Detect which cell encompasses the target text, then output its [X, Y] center coordinate. 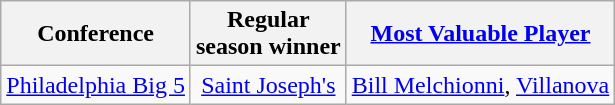
Regular season winner [268, 34]
Most Valuable Player [480, 34]
Bill Melchionni, Villanova [480, 85]
Conference [96, 34]
Philadelphia Big 5 [96, 85]
Saint Joseph's [268, 85]
